Capture the cell that displays the provided text and extract its (x, y) central coordinate. 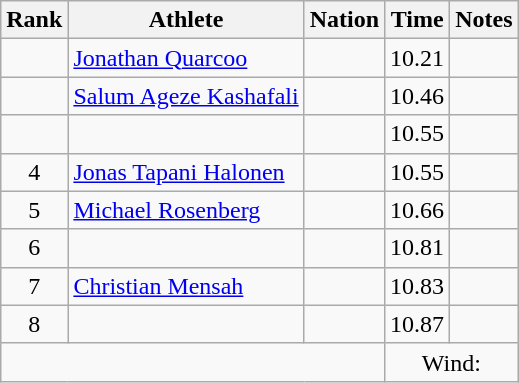
10.46 (418, 96)
4 (34, 172)
10.87 (418, 324)
Time (418, 20)
10.66 (418, 210)
7 (34, 286)
Athlete (186, 20)
8 (34, 324)
Nation (344, 20)
Christian Mensah (186, 286)
Wind: (452, 362)
Rank (34, 20)
10.81 (418, 248)
Jonathan Quarcoo (186, 58)
6 (34, 248)
5 (34, 210)
Jonas Tapani Halonen (186, 172)
Notes (484, 20)
10.83 (418, 286)
Michael Rosenberg (186, 210)
10.21 (418, 58)
Salum Ageze Kashafali (186, 96)
